From the cell containing the given text, extract its center point as (X, Y) coordinate. 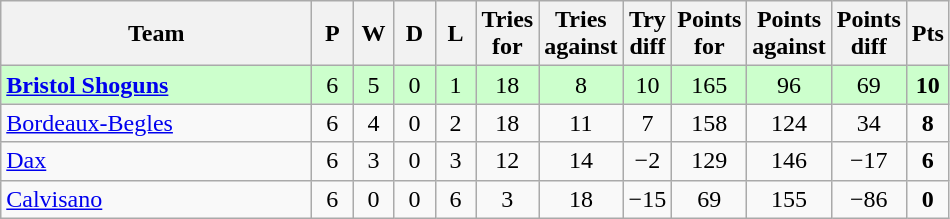
4 (374, 123)
2 (456, 123)
Points diff (868, 34)
124 (789, 123)
1 (456, 85)
Try diff (648, 34)
W (374, 34)
D (414, 34)
−17 (868, 161)
155 (789, 199)
L (456, 34)
P (332, 34)
5 (374, 85)
−86 (868, 199)
Dax (156, 161)
158 (710, 123)
34 (868, 123)
11 (581, 123)
Team (156, 34)
−2 (648, 161)
Tries for (508, 34)
Bordeaux-Begles (156, 123)
12 (508, 161)
Bristol Shoguns (156, 85)
165 (710, 85)
Calvisano (156, 199)
Points for (710, 34)
−15 (648, 199)
7 (648, 123)
Pts (928, 34)
Tries against (581, 34)
146 (789, 161)
14 (581, 161)
96 (789, 85)
Points against (789, 34)
129 (710, 161)
